Scan for the cell matching the given text and deliver its [X, Y] coordinate at center. 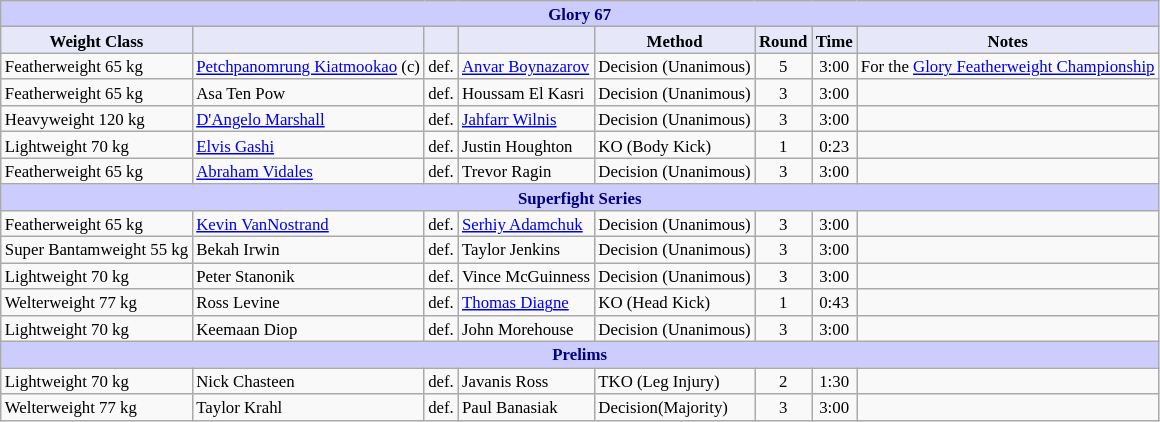
2 [784, 381]
Weight Class [96, 40]
Justin Houghton [526, 145]
Houssam El Kasri [526, 93]
Asa Ten Pow [308, 93]
0:43 [834, 302]
Javanis Ross [526, 381]
Taylor Jenkins [526, 250]
Serhiy Adamchuk [526, 224]
For the Glory Featherweight Championship [1008, 66]
Kevin VanNostrand [308, 224]
Notes [1008, 40]
Taylor Krahl [308, 407]
Vince McGuinness [526, 276]
Decision(Majority) [674, 407]
KO (Body Kick) [674, 145]
Elvis Gashi [308, 145]
Time [834, 40]
Trevor Ragin [526, 171]
Paul Banasiak [526, 407]
Super Bantamweight 55 kg [96, 250]
John Morehouse [526, 328]
Glory 67 [580, 14]
5 [784, 66]
KO (Head Kick) [674, 302]
D'Angelo Marshall [308, 119]
Keemaan Diop [308, 328]
Anvar Boynazarov [526, 66]
Abraham Vidales [308, 171]
Peter Stanonik [308, 276]
Bekah Irwin [308, 250]
Ross Levine [308, 302]
0:23 [834, 145]
Nick Chasteen [308, 381]
Prelims [580, 355]
Heavyweight 120 kg [96, 119]
Jahfarr Wilnis [526, 119]
Petchpanomrung Kiatmookao (c) [308, 66]
Method [674, 40]
Thomas Diagne [526, 302]
TKO (Leg Injury) [674, 381]
Superfight Series [580, 197]
Round [784, 40]
1:30 [834, 381]
